From the cell containing the given text, extract its center point as (x, y) coordinate. 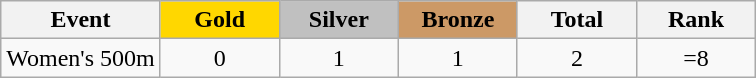
Rank (696, 20)
Total (576, 20)
2 (576, 58)
Bronze (458, 20)
Silver (338, 20)
Event (80, 20)
0 (220, 58)
=8 (696, 58)
Gold (220, 20)
Women's 500m (80, 58)
